Determine the (X, Y) coordinate at the center of the cell enclosing the given text.  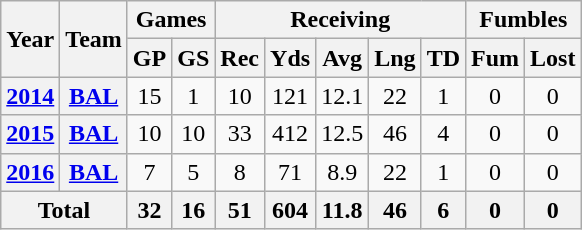
Total (64, 210)
6 (443, 210)
71 (290, 172)
Lost (553, 58)
11.8 (342, 210)
Fumbles (524, 20)
8 (240, 172)
4 (443, 134)
Yds (290, 58)
33 (240, 134)
Receiving (340, 20)
2015 (30, 134)
GS (194, 58)
Team (94, 39)
7 (149, 172)
12.1 (342, 96)
Avg (342, 58)
412 (290, 134)
5 (194, 172)
2014 (30, 96)
604 (290, 210)
121 (290, 96)
2016 (30, 172)
Games (170, 20)
Year (30, 39)
Rec (240, 58)
15 (149, 96)
8.9 (342, 172)
GP (149, 58)
Lng (395, 58)
TD (443, 58)
51 (240, 210)
32 (149, 210)
16 (194, 210)
12.5 (342, 134)
Fum (496, 58)
